Identify which cell holds the provided text, then report its (x, y) central coordinate. 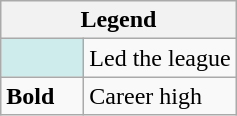
Career high (160, 96)
Legend (118, 20)
Bold (42, 96)
Led the league (160, 58)
